Locate the cell with the specified text and output its (x, y) center coordinate. 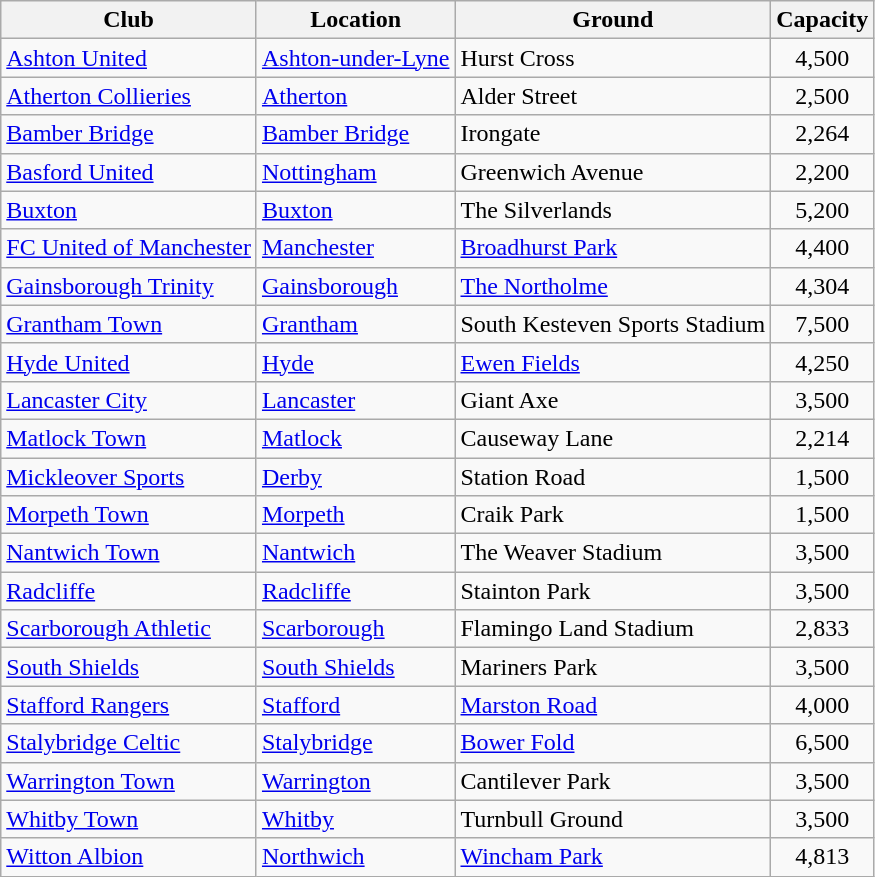
Whitby Town (129, 819)
Causeway Lane (613, 438)
Morpeth Town (129, 515)
Irongate (613, 134)
2,833 (822, 629)
The Silverlands (613, 210)
Morpeth (356, 515)
2,200 (822, 172)
Station Road (613, 477)
Lancaster City (129, 400)
4,400 (822, 248)
Grantham Town (129, 324)
Ewen Fields (613, 362)
Craik Park (613, 515)
Broadhurst Park (613, 248)
Scarborough (356, 629)
The Northolme (613, 286)
Gainsborough (356, 286)
Basford United (129, 172)
Stainton Park (613, 591)
Nantwich (356, 553)
Derby (356, 477)
Flamingo Land Stadium (613, 629)
Warrington Town (129, 781)
2,214 (822, 438)
Turnbull Ground (613, 819)
Stafford (356, 705)
Atherton Collieries (129, 96)
2,500 (822, 96)
Hurst Cross (613, 58)
Atherton (356, 96)
Alder Street (613, 96)
Scarborough Athletic (129, 629)
Location (356, 20)
4,250 (822, 362)
Gainsborough Trinity (129, 286)
Wincham Park (613, 857)
6,500 (822, 743)
Mickleover Sports (129, 477)
Giant Axe (613, 400)
Witton Albion (129, 857)
Club (129, 20)
FC United of Manchester (129, 248)
Nantwich Town (129, 553)
Matlock (356, 438)
Marston Road (613, 705)
Hyde (356, 362)
Capacity (822, 20)
Grantham (356, 324)
Warrington (356, 781)
Ashton-under-Lyne (356, 58)
The Weaver Stadium (613, 553)
Mariners Park (613, 667)
Ground (613, 20)
Hyde United (129, 362)
Cantilever Park (613, 781)
Northwich (356, 857)
4,813 (822, 857)
4,304 (822, 286)
5,200 (822, 210)
4,500 (822, 58)
7,500 (822, 324)
South Kesteven Sports Stadium (613, 324)
Ashton United (129, 58)
Bower Fold (613, 743)
2,264 (822, 134)
Greenwich Avenue (613, 172)
Whitby (356, 819)
Matlock Town (129, 438)
Manchester (356, 248)
Nottingham (356, 172)
Stafford Rangers (129, 705)
Stalybridge (356, 743)
Lancaster (356, 400)
4,000 (822, 705)
Stalybridge Celtic (129, 743)
